Scan for the cell matching the given text and deliver its [x, y] coordinate at center. 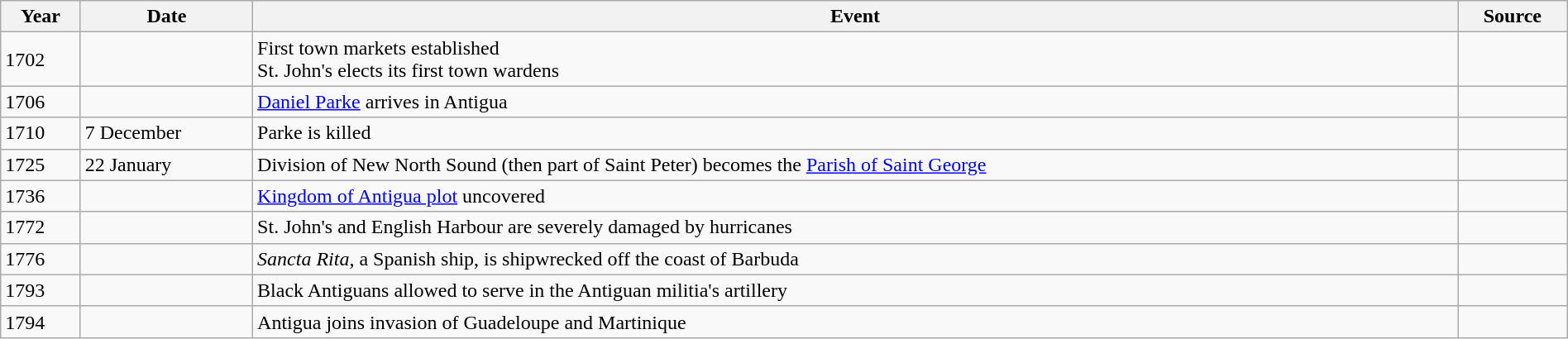
1793 [41, 290]
1736 [41, 196]
22 January [166, 165]
Date [166, 17]
1702 [41, 60]
Black Antiguans allowed to serve in the Antiguan militia's artillery [855, 290]
1706 [41, 102]
Antigua joins invasion of Guadeloupe and Martinique [855, 322]
First town markets establishedSt. John's elects its first town wardens [855, 60]
1776 [41, 259]
Event [855, 17]
Kingdom of Antigua plot uncovered [855, 196]
Source [1513, 17]
1772 [41, 227]
Daniel Parke arrives in Antigua [855, 102]
1794 [41, 322]
Year [41, 17]
St. John's and English Harbour are severely damaged by hurricanes [855, 227]
7 December [166, 133]
Division of New North Sound (then part of Saint Peter) becomes the Parish of Saint George [855, 165]
Sancta Rita, a Spanish ship, is shipwrecked off the coast of Barbuda [855, 259]
Parke is killed [855, 133]
1710 [41, 133]
1725 [41, 165]
